Scan for the cell matching the given text and deliver its [x, y] coordinate at center. 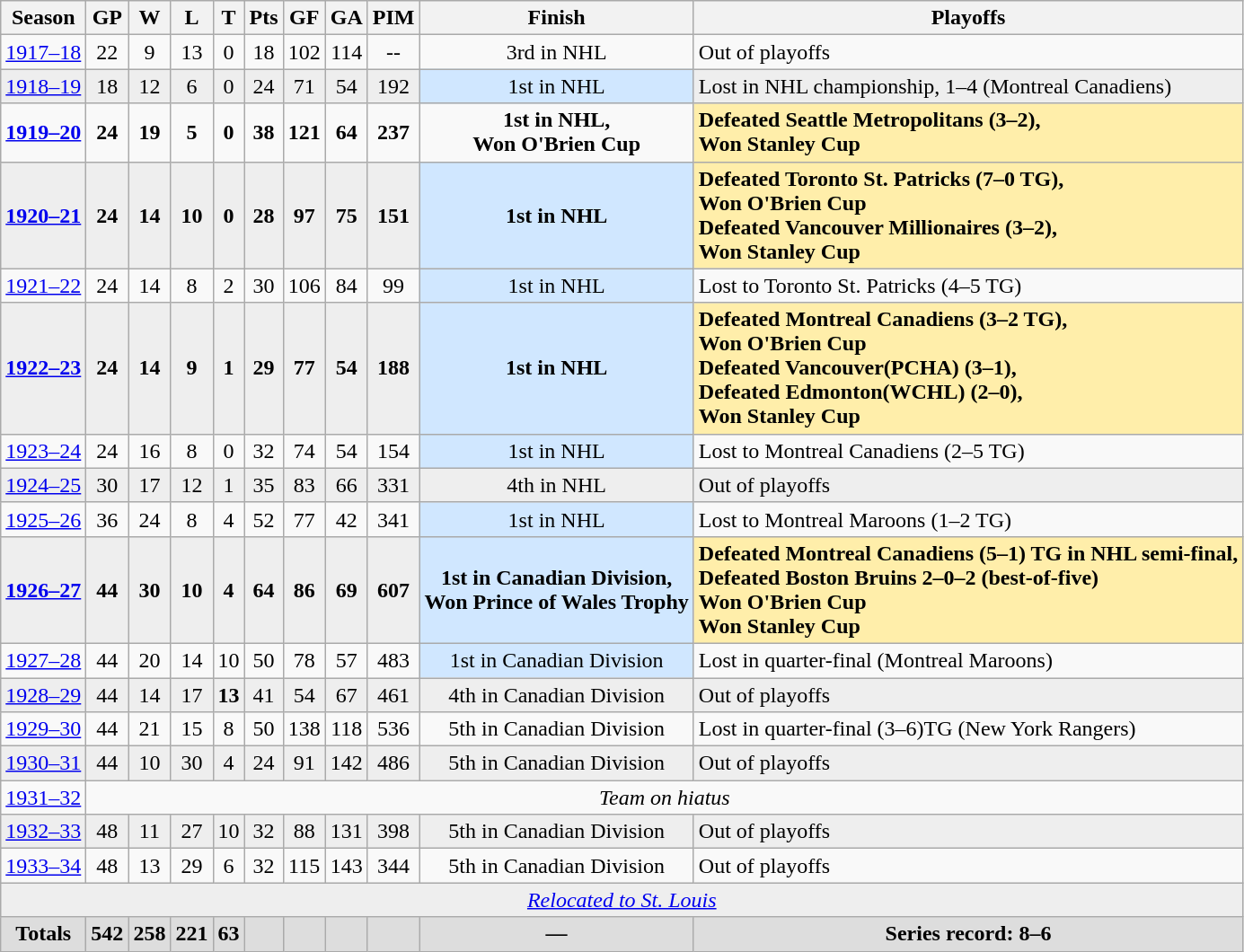
Defeated Montreal Canadiens (3–2 TG),Won O'Brien CupDefeated Vancouver(PCHA) (3–1),Defeated Edmonton(WCHL) (2–0),Won Stanley Cup [968, 368]
36 [108, 519]
GA [347, 18]
16 [149, 451]
66 [347, 485]
2 [228, 286]
97 [304, 216]
143 [347, 866]
1926–27 [43, 589]
21 [149, 729]
258 [149, 934]
Lost to Toronto St. Patricks (4–5 TG) [968, 286]
1933–34 [43, 866]
Playoffs [968, 18]
118 [347, 729]
106 [304, 286]
1st in NHL, Won O'Brien Cup [557, 133]
15 [192, 729]
1930–31 [43, 763]
67 [347, 694]
86 [304, 589]
3rd in NHL [557, 52]
35 [264, 485]
607 [393, 589]
142 [347, 763]
151 [393, 216]
Lost in quarter-final (3–6)TG (New York Rangers) [968, 729]
221 [192, 934]
75 [347, 216]
138 [304, 729]
1925–26 [43, 519]
114 [347, 52]
Lost in quarter-final (Montreal Maroons) [968, 660]
88 [304, 832]
L [192, 18]
Season [43, 18]
Team on hiatus [665, 798]
102 [304, 52]
41 [264, 694]
Finish [557, 18]
341 [393, 519]
398 [393, 832]
483 [393, 660]
1924–25 [43, 485]
154 [393, 451]
GP [108, 18]
1918–19 [43, 86]
52 [264, 519]
536 [393, 729]
91 [304, 763]
Defeated Toronto St. Patricks (7–0 TG),Won O'Brien CupDefeated Vancouver Millionaires (3–2),Won Stanley Cup [968, 216]
Series record: 8–6 [968, 934]
1st in Canadian Division [557, 660]
PIM [393, 18]
1917–18 [43, 52]
63 [228, 934]
20 [149, 660]
344 [393, 866]
192 [393, 86]
1932–33 [43, 832]
19 [149, 133]
Defeated Montreal Canadiens (5–1) TG in NHL semi-final,Defeated Boston Bruins 2–0–2 (best-of-five)Won O'Brien CupWon Stanley Cup [968, 589]
83 [304, 485]
237 [393, 133]
Pts [264, 18]
121 [304, 133]
1st in Canadian Division,Won Prince of Wales Trophy [557, 589]
188 [393, 368]
Totals [43, 934]
74 [304, 451]
115 [304, 866]
1927–28 [43, 660]
5 [192, 133]
1931–32 [43, 798]
27 [192, 832]
57 [347, 660]
1919–20 [43, 133]
Lost to Montreal Maroons (1–2 TG) [968, 519]
542 [108, 934]
1929–30 [43, 729]
78 [304, 660]
42 [347, 519]
461 [393, 694]
71 [304, 86]
Defeated Seattle Metropolitans (3–2),Won Stanley Cup [968, 133]
11 [149, 832]
-- [393, 52]
331 [393, 485]
99 [393, 286]
38 [264, 133]
486 [393, 763]
GF [304, 18]
4th in NHL [557, 485]
Lost in NHL championship, 1–4 (Montreal Canadiens) [968, 86]
Lost to Montreal Canadiens (2–5 TG) [968, 451]
84 [347, 286]
Relocated to St. Louis [622, 900]
22 [108, 52]
1921–22 [43, 286]
131 [347, 832]
1923–24 [43, 451]
1922–23 [43, 368]
69 [347, 589]
— [557, 934]
T [228, 18]
28 [264, 216]
4th in Canadian Division [557, 694]
1928–29 [43, 694]
W [149, 18]
1920–21 [43, 216]
